Identify which cell holds the provided text, then report its [X, Y] central coordinate. 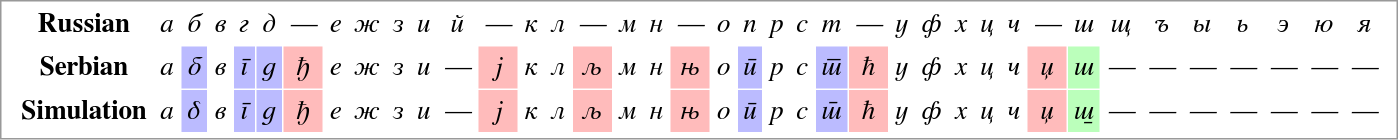
щ [1120, 24]
ш̱ [1084, 111]
ɡ [270, 111]
я [1364, 24]
э [1282, 24]
ь [1242, 24]
ш̄ [832, 111]
ū [750, 111]
ī [245, 111]
ъ [1162, 24]
й [458, 24]
Russian [84, 24]
Serbian [84, 67]
δ [194, 111]
Simulation [84, 111]
ы [1202, 24]
ю [1324, 24]
